Locate the cell with the specified text and output its [X, Y] center coordinate. 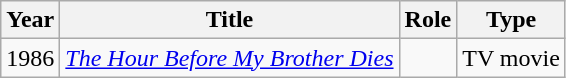
Role [428, 20]
1986 [30, 58]
The Hour Before My Brother Dies [230, 58]
Title [230, 20]
Year [30, 20]
TV movie [512, 58]
Type [512, 20]
